Identify which cell holds the provided text, then report its (X, Y) central coordinate. 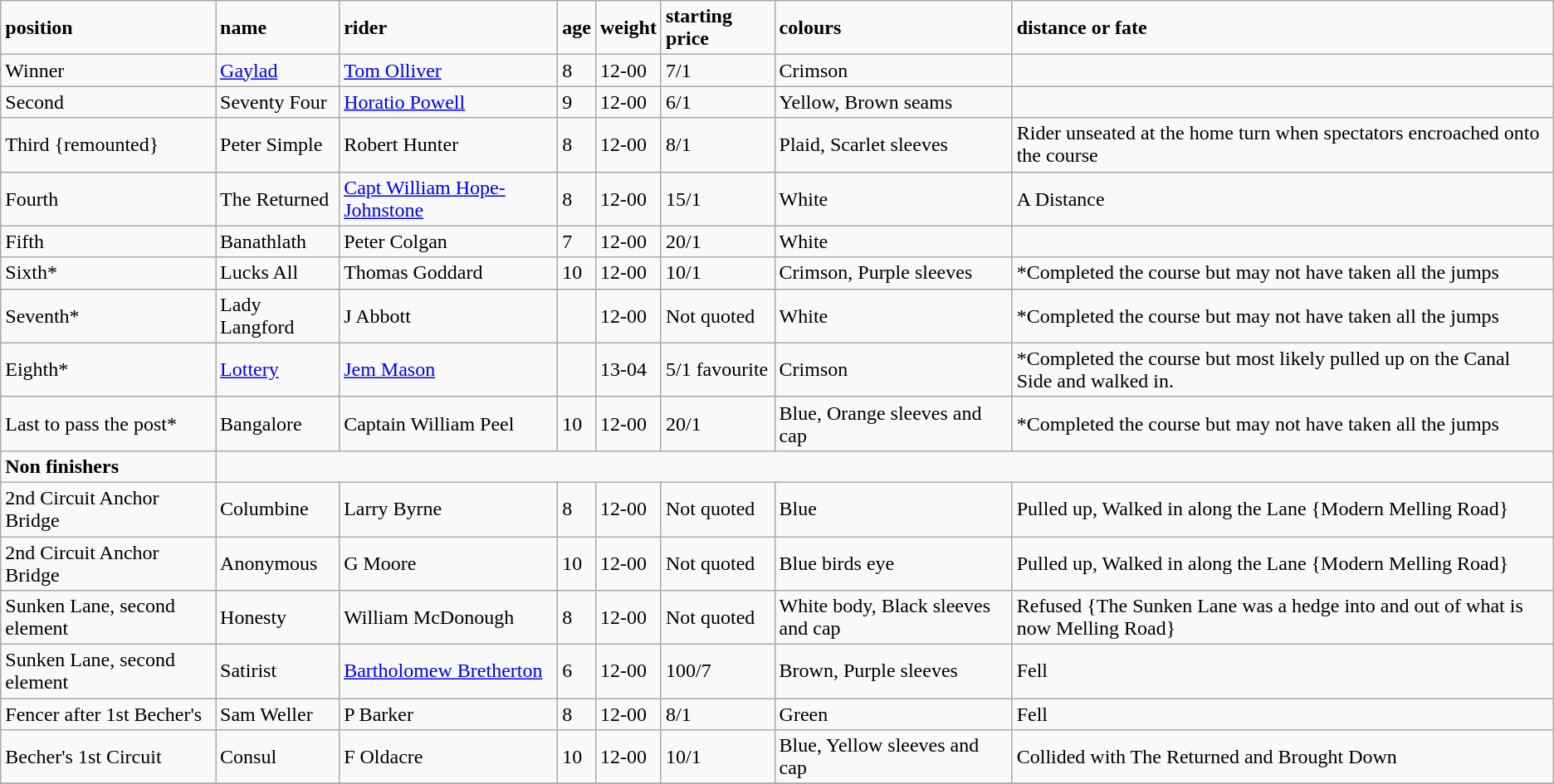
distance or fate (1283, 28)
name (277, 28)
Sam Weller (277, 714)
Horatio Powell (448, 102)
9 (577, 102)
William McDonough (448, 617)
6/1 (717, 102)
G Moore (448, 562)
Refused {The Sunken Lane was a hedge into and out of what is now Melling Road} (1283, 617)
Blue (893, 509)
Collided with The Returned and Brought Down (1283, 757)
weight (628, 28)
Third {remounted} (108, 144)
Robert Hunter (448, 144)
Banathlath (277, 241)
Anonymous (277, 562)
Jem Mason (448, 370)
position (108, 28)
Plaid, Scarlet sleeves (893, 144)
Lady Langford (277, 315)
Last to pass the post* (108, 423)
Fifth (108, 241)
Seventy Four (277, 102)
Lottery (277, 370)
starting price (717, 28)
Consul (277, 757)
Blue birds eye (893, 562)
Yellow, Brown seams (893, 102)
Satirist (277, 672)
6 (577, 672)
Blue, Orange sleeves and cap (893, 423)
Brown, Purple sleeves (893, 672)
J Abbott (448, 315)
Fencer after 1st Becher's (108, 714)
Honesty (277, 617)
Rider unseated at the home turn when spectators encroached onto the course (1283, 144)
Bartholomew Bretherton (448, 672)
Non finishers (108, 466)
Capt William Hope-Johnstone (448, 199)
Tom Olliver (448, 71)
P Barker (448, 714)
Eighth* (108, 370)
White body, Black sleeves and cap (893, 617)
Becher's 1st Circuit (108, 757)
13-04 (628, 370)
Gaylad (277, 71)
The Returned (277, 199)
7/1 (717, 71)
*Completed the course but most likely pulled up on the Canal Side and walked in. (1283, 370)
Peter Simple (277, 144)
Peter Colgan (448, 241)
100/7 (717, 672)
15/1 (717, 199)
A Distance (1283, 199)
F Oldacre (448, 757)
5/1 favourite (717, 370)
Columbine (277, 509)
7 (577, 241)
Thomas Goddard (448, 273)
Captain William Peel (448, 423)
Blue, Yellow sleeves and cap (893, 757)
age (577, 28)
Sixth* (108, 273)
Winner (108, 71)
Fourth (108, 199)
Second (108, 102)
Lucks All (277, 273)
colours (893, 28)
rider (448, 28)
Bangalore (277, 423)
Green (893, 714)
Crimson, Purple sleeves (893, 273)
Larry Byrne (448, 509)
Seventh* (108, 315)
